Extract the [x, y] coordinate from the center of the cell holding the provided text.  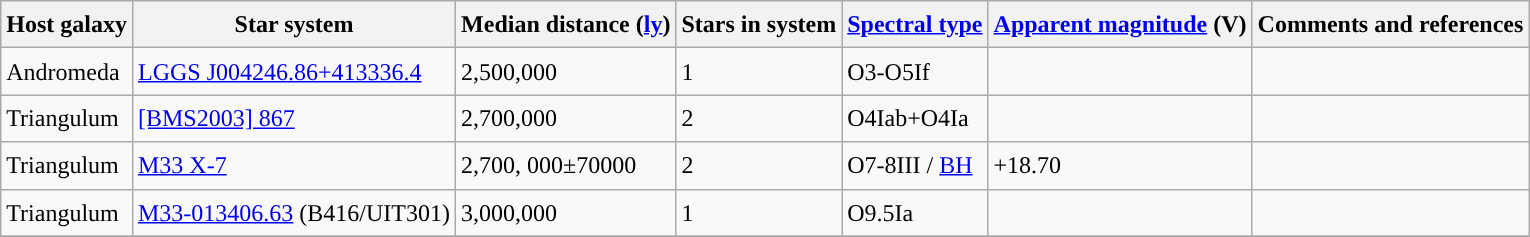
3,000,000 [566, 212]
O7-8III / BH [915, 166]
Host galaxy [67, 24]
LGGS J004246.86+413336.4 [294, 72]
O9.5Ia [915, 212]
Spectral type [915, 24]
Star system [294, 24]
2,700,000 [566, 118]
Median distance (ly) [566, 24]
Comments and references [1390, 24]
Apparent magnitude (V) [1120, 24]
O4Iab+O4Ia [915, 118]
2,500,000 [566, 72]
+18.70 [1120, 166]
Andromeda [67, 72]
O3-O5If [915, 72]
Stars in system [759, 24]
2,700, 000±70000 [566, 166]
M33 X-7 [294, 166]
[BMS2003] 867 [294, 118]
M33-013406.63 (B416/UIT301) [294, 212]
